Identify which cell holds the provided text, then report its (x, y) central coordinate. 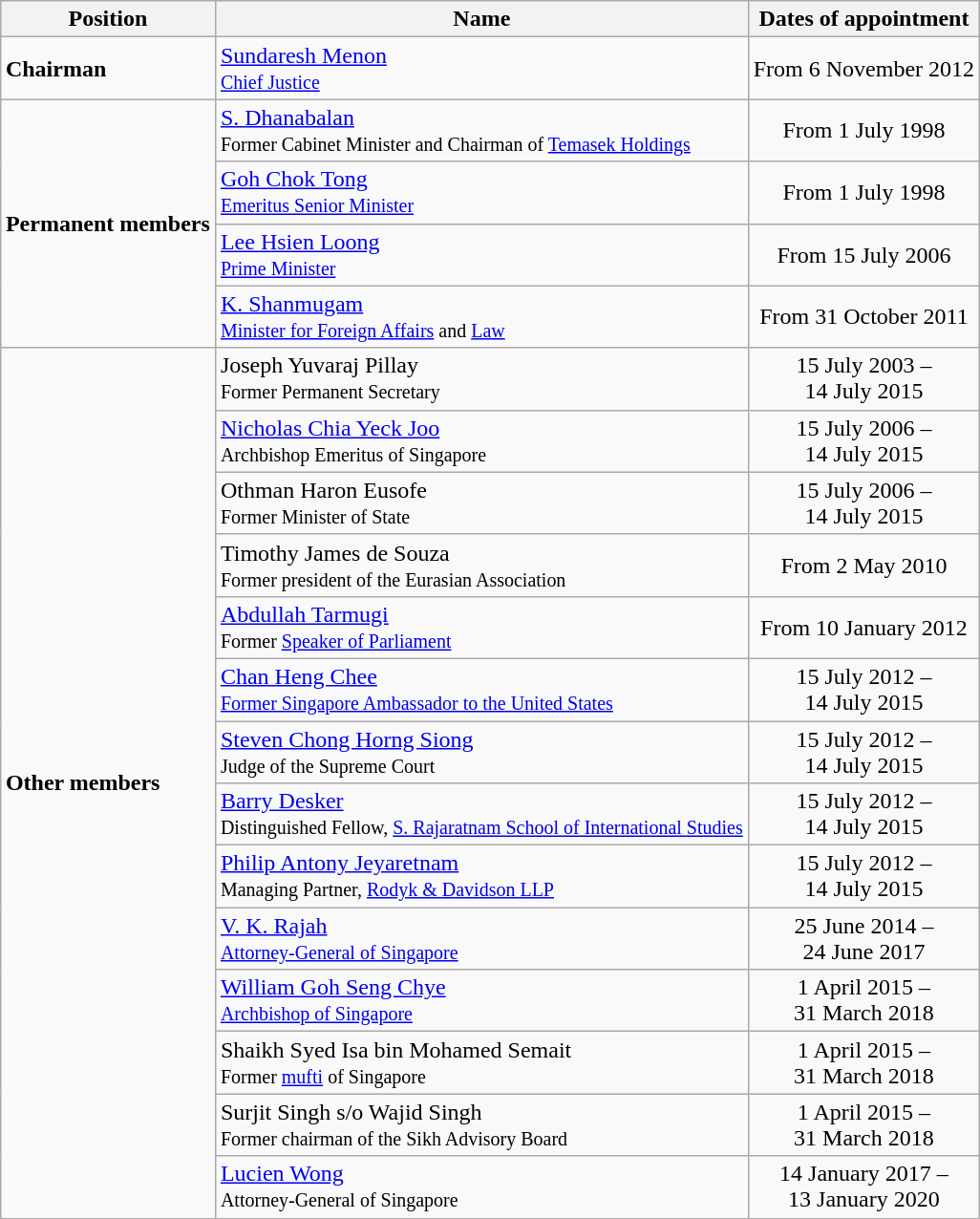
William Goh Seng ChyeArchbishop of Singapore (481, 1001)
From 10 January 2012 (863, 627)
Steven Chong Horng SiongJudge of the Supreme Court (481, 751)
Chan Heng CheeFormer Singapore Ambassador to the United States (481, 690)
K. ShanmugamMinister for Foreign Affairs and Law (481, 317)
25 June 2014 –24 June 2017 (863, 938)
From 31 October 2011 (863, 317)
Surjit Singh s/o Wajid SinghFormer chairman of the Sikh Advisory Board (481, 1125)
Lucien WongAttorney-General of Singapore (481, 1187)
Shaikh Syed Isa bin Mohamed SemaitFormer mufti of Singapore (481, 1062)
Othman Haron EusofeFormer Minister of State (481, 503)
Joseph Yuvaraj PillayFormer Permanent Secretary (481, 378)
15 July 2003 –14 July 2015 (863, 378)
Goh Chok TongEmeritus Senior Minister (481, 193)
Sundaresh MenonChief Justice (481, 69)
S. DhanabalanFormer Cabinet Minister and Chairman of Temasek Holdings (481, 130)
Philip Antony JeyaretnamManaging Partner, Rodyk & Davidson LLP (481, 877)
Name (481, 19)
Lee Hsien LoongPrime Minister (481, 254)
Abdullah TarmugiFormer Speaker of Parliament (481, 627)
V. K. RajahAttorney-General of Singapore (481, 938)
From 15 July 2006 (863, 254)
Permanent members (107, 224)
Chairman (107, 69)
From 6 November 2012 (863, 69)
Barry DeskerDistinguished Fellow, S. Rajaratnam School of International Studies (481, 814)
Position (107, 19)
Dates of appointment (863, 19)
From 2 May 2010 (863, 566)
14 January 2017 –13 January 2020 (863, 1187)
Timothy James de SouzaFormer president of the Eurasian Association (481, 566)
Other members (107, 783)
Nicholas Chia Yeck JooArchbishop Emeritus of Singapore (481, 441)
